Provide the (x, y) coordinate of the cell's center where the given text is located.  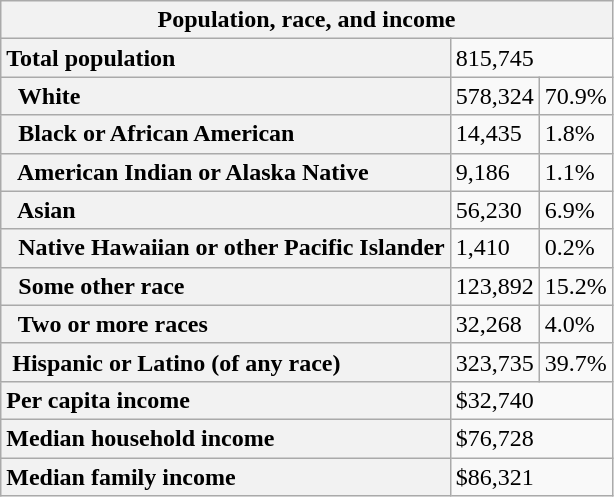
Hispanic or Latino (of any race) (226, 362)
Median household income (226, 438)
39.7% (576, 362)
Total population (226, 58)
70.9% (576, 96)
1.8% (576, 134)
0.2% (576, 248)
Two or more races (226, 324)
Per capita income (226, 400)
American Indian or Alaska Native (226, 172)
56,230 (494, 210)
32,268 (494, 324)
1,410 (494, 248)
4.0% (576, 324)
15.2% (576, 286)
Some other race (226, 286)
Median family income (226, 477)
Native Hawaiian or other Pacific Islander (226, 248)
578,324 (494, 96)
14,435 (494, 134)
6.9% (576, 210)
323,735 (494, 362)
815,745 (531, 58)
Black or African American (226, 134)
$32,740 (531, 400)
123,892 (494, 286)
$86,321 (531, 477)
Asian (226, 210)
1.1% (576, 172)
$76,728 (531, 438)
9,186 (494, 172)
White (226, 96)
Population, race, and income (307, 20)
